Detect which cell encompasses the target text, then output its [X, Y] center coordinate. 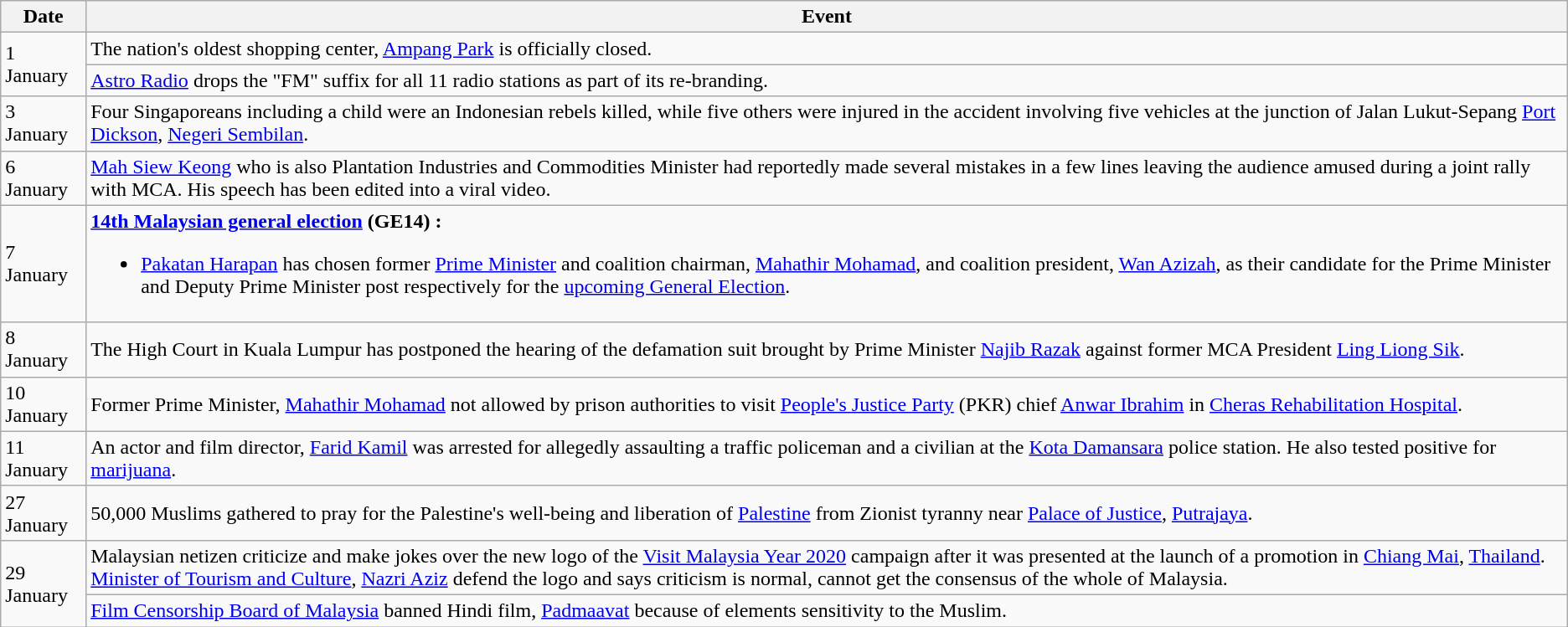
Astro Radio drops the "FM" suffix for all 11 radio stations as part of its re-branding. [828, 80]
The nation's oldest shopping center, Ampang Park is officially closed. [828, 49]
Film Censorship Board of Malaysia banned Hindi film, Padmaavat because of elements sensitivity to the Muslim. [828, 610]
3 January [44, 124]
29 January [44, 583]
6 January [44, 177]
7 January [44, 264]
Event [828, 17]
Date [44, 17]
10 January [44, 403]
11 January [44, 459]
1 January [44, 64]
8 January [44, 350]
50,000 Muslims gathered to pray for the Palestine's well-being and liberation of Palestine from Zionist tyranny near Palace of Justice, Putrajaya. [828, 512]
27 January [44, 512]
